Locate the cell with the specified text and output its (X, Y) center coordinate. 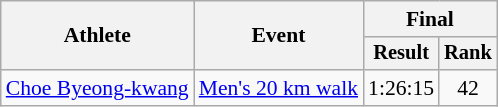
42 (468, 88)
Athlete (98, 36)
Result (401, 54)
1:26:15 (401, 88)
Event (278, 36)
Final (430, 19)
Rank (468, 54)
Men's 20 km walk (278, 88)
Choe Byeong-kwang (98, 88)
